From the cell containing the given text, extract its center point as [x, y] coordinate. 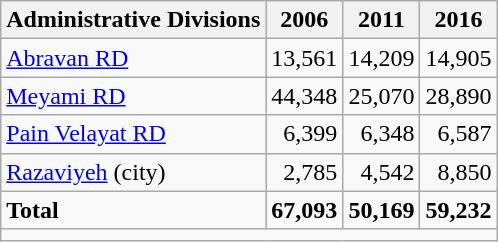
14,209 [382, 58]
Meyami RD [134, 96]
2016 [458, 20]
67,093 [304, 210]
6,399 [304, 134]
13,561 [304, 58]
Total [134, 210]
4,542 [382, 172]
2011 [382, 20]
44,348 [304, 96]
Administrative Divisions [134, 20]
2006 [304, 20]
50,169 [382, 210]
Abravan RD [134, 58]
Pain Velayat RD [134, 134]
Razaviyeh (city) [134, 172]
14,905 [458, 58]
2,785 [304, 172]
59,232 [458, 210]
25,070 [382, 96]
28,890 [458, 96]
8,850 [458, 172]
6,348 [382, 134]
6,587 [458, 134]
